For the text-containing cell, return its midpoint in [X, Y] coordinate format. 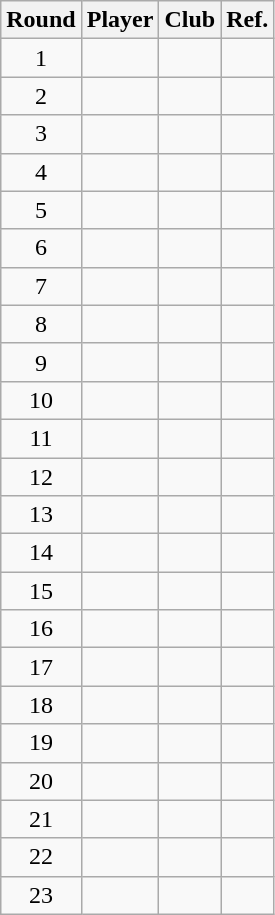
4 [41, 172]
20 [41, 781]
15 [41, 591]
8 [41, 324]
1 [41, 58]
21 [41, 819]
2 [41, 96]
22 [41, 857]
Club [190, 20]
3 [41, 134]
Player [120, 20]
Round [41, 20]
7 [41, 286]
23 [41, 895]
16 [41, 629]
14 [41, 553]
5 [41, 210]
17 [41, 667]
10 [41, 400]
9 [41, 362]
12 [41, 477]
11 [41, 438]
6 [41, 248]
19 [41, 743]
18 [41, 705]
Ref. [248, 20]
13 [41, 515]
